Capture the cell that displays the provided text and extract its (x, y) central coordinate. 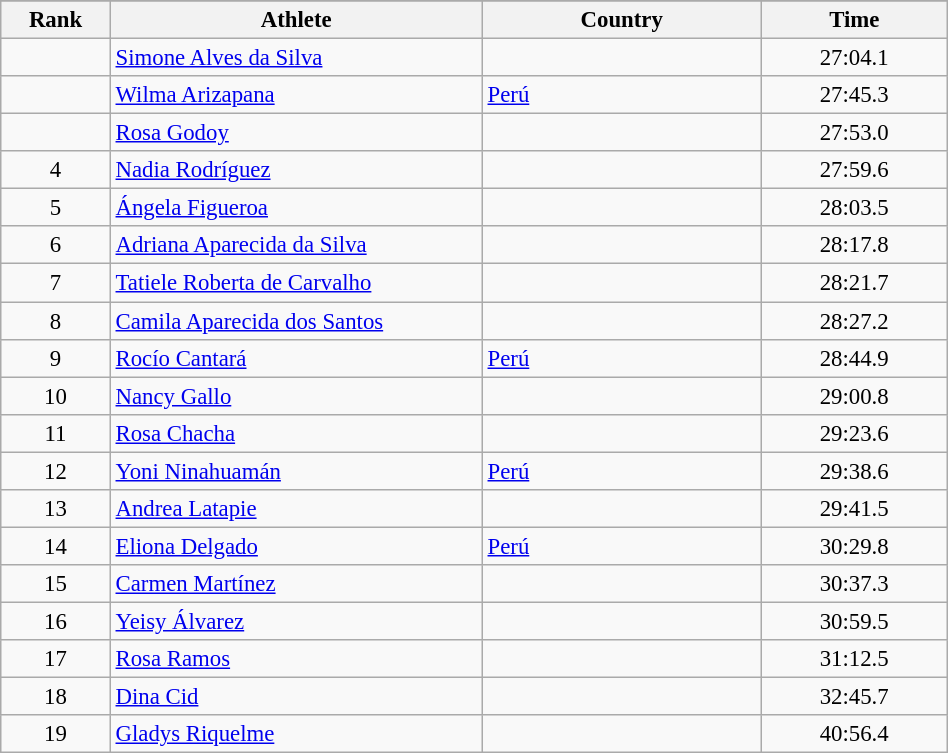
Eliona Delgado (296, 546)
Time (854, 20)
10 (56, 396)
Camila Aparecida dos Santos (296, 321)
13 (56, 509)
16 (56, 621)
9 (56, 358)
30:59.5 (854, 621)
6 (56, 245)
8 (56, 321)
28:44.9 (854, 358)
11 (56, 433)
40:56.4 (854, 734)
15 (56, 584)
29:00.8 (854, 396)
Tatiele Roberta de Carvalho (296, 283)
Simone Alves da Silva (296, 58)
30:37.3 (854, 584)
Nadia Rodríguez (296, 170)
Carmen Martínez (296, 584)
28:21.7 (854, 283)
17 (56, 659)
Yeisy Álvarez (296, 621)
4 (56, 170)
32:45.7 (854, 697)
Wilma Arizapana (296, 95)
27:45.3 (854, 95)
30:29.8 (854, 546)
19 (56, 734)
Athlete (296, 20)
29:41.5 (854, 509)
Country (622, 20)
Rosa Ramos (296, 659)
Dina Cid (296, 697)
27:04.1 (854, 58)
Andrea Latapie (296, 509)
Adriana Aparecida da Silva (296, 245)
Rocío Cantará (296, 358)
Rosa Godoy (296, 133)
28:17.8 (854, 245)
Rank (56, 20)
31:12.5 (854, 659)
29:38.6 (854, 471)
Ángela Figueroa (296, 208)
27:59.6 (854, 170)
14 (56, 546)
Nancy Gallo (296, 396)
Rosa Chacha (296, 433)
Gladys Riquelme (296, 734)
7 (56, 283)
28:03.5 (854, 208)
12 (56, 471)
5 (56, 208)
Yoni Ninahuamán (296, 471)
28:27.2 (854, 321)
27:53.0 (854, 133)
18 (56, 697)
29:23.6 (854, 433)
